For the text-containing cell, return its midpoint in (X, Y) coordinate format. 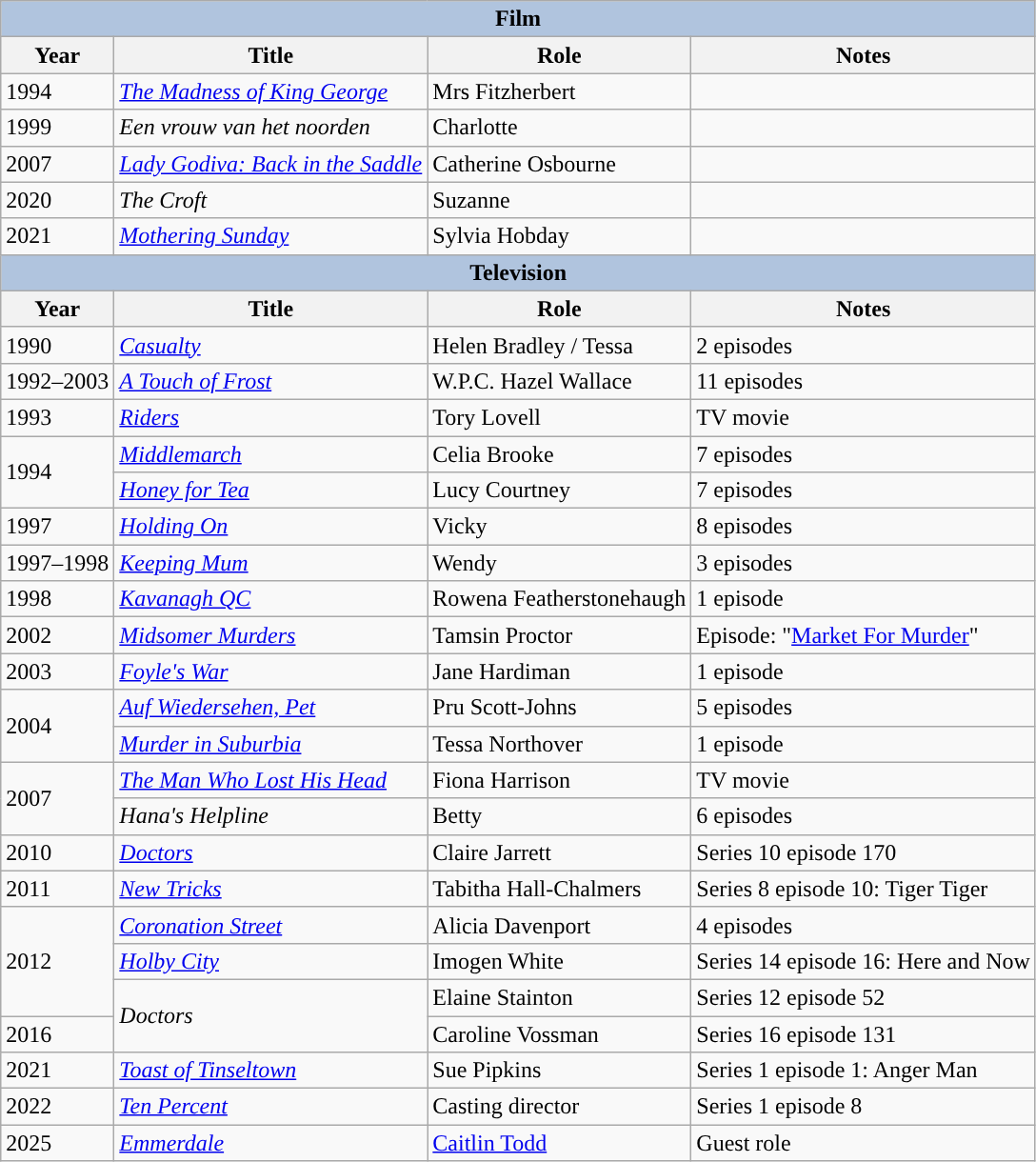
Film (518, 19)
Een vrouw van het noorden (270, 128)
Wendy (560, 563)
Series 8 episode 10: Tiger Tiger (864, 889)
Lady Godiva: Back in the Saddle (270, 164)
W.P.C. Hazel Wallace (560, 381)
Sylvia Hobday (560, 236)
8 episodes (864, 527)
Rowena Featherstonehaugh (560, 599)
Toast of Tinseltown (270, 1071)
Series 10 episode 170 (864, 852)
Hana's Helpline (270, 816)
The Madness of King George (270, 91)
3 episodes (864, 563)
1997–1998 (57, 563)
Holby City (270, 961)
Mothering Sunday (270, 236)
Kavanagh QC (270, 599)
2012 (57, 961)
Vicky (560, 527)
Television (518, 272)
Series 12 episode 52 (864, 997)
Caitlin Todd (560, 1143)
6 episodes (864, 816)
Pru Scott-Johns (560, 708)
Honey for Tea (270, 491)
Casting director (560, 1107)
Tabitha Hall-Chalmers (560, 889)
2 episodes (864, 345)
Emmerdale (270, 1143)
Tessa Northover (560, 744)
2025 (57, 1143)
Riders (270, 417)
Ten Percent (270, 1107)
Series 1 episode 1: Anger Man (864, 1071)
A Touch of Frost (270, 381)
2002 (57, 635)
Series 1 episode 8 (864, 1107)
Mrs Fitzherbert (560, 91)
New Tricks (270, 889)
2022 (57, 1107)
2003 (57, 671)
Fiona Harrison (560, 780)
Foyle's War (270, 671)
Middlemarch (270, 454)
Alicia Davenport (560, 925)
1997 (57, 527)
1998 (57, 599)
5 episodes (864, 708)
Tory Lovell (560, 417)
2020 (57, 200)
Caroline Vossman (560, 1033)
The Croft (270, 200)
Imogen White (560, 961)
Episode: "Market For Murder" (864, 635)
Tamsin Proctor (560, 635)
Auf Wiedersehen, Pet (270, 708)
Midsomer Murders (270, 635)
11 episodes (864, 381)
2004 (57, 726)
2016 (57, 1033)
Sue Pipkins (560, 1071)
Catherine Osbourne (560, 164)
Helen Bradley / Tessa (560, 345)
Holding On (270, 527)
1990 (57, 345)
Series 16 episode 131 (864, 1033)
Casualty (270, 345)
Lucy Courtney (560, 491)
Celia Brooke (560, 454)
Jane Hardiman (560, 671)
Coronation Street (270, 925)
Betty (560, 816)
Series 14 episode 16: Here and Now (864, 961)
Murder in Suburbia (270, 744)
Charlotte (560, 128)
Keeping Mum (270, 563)
The Man Who Lost His Head (270, 780)
1993 (57, 417)
Guest role (864, 1143)
2010 (57, 852)
2011 (57, 889)
Claire Jarrett (560, 852)
Suzanne (560, 200)
1992–2003 (57, 381)
1999 (57, 128)
4 episodes (864, 925)
Elaine Stainton (560, 997)
